Detect which cell encompasses the target text, then output its (x, y) center coordinate. 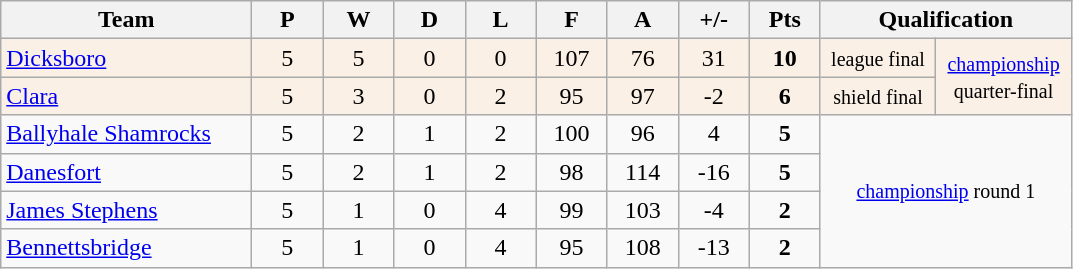
103 (642, 210)
James Stephens (126, 210)
100 (572, 134)
+/- (714, 20)
96 (642, 134)
Danesfort (126, 172)
-2 (714, 96)
-16 (714, 172)
6 (784, 96)
108 (642, 248)
league final (878, 58)
Team (126, 20)
3 (358, 96)
Clara (126, 96)
Dicksboro (126, 58)
championshipquarter-final (1004, 77)
-13 (714, 248)
A (642, 20)
97 (642, 96)
98 (572, 172)
D (430, 20)
99 (572, 210)
Bennettsbridge (126, 248)
10 (784, 58)
76 (642, 58)
-4 (714, 210)
107 (572, 58)
Pts (784, 20)
Ballyhale Shamrocks (126, 134)
shield final (878, 96)
championship round 1 (946, 191)
114 (642, 172)
Qualification (946, 20)
L (500, 20)
31 (714, 58)
P (288, 20)
W (358, 20)
F (572, 20)
